From the cell containing the given text, extract its center point as (X, Y) coordinate. 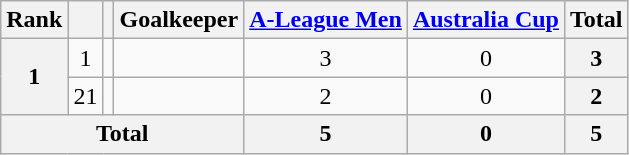
Australia Cup (486, 20)
A-League Men (326, 20)
Goalkeeper (179, 20)
21 (86, 96)
Rank (34, 20)
